Find where the given text appears and provide that cell's center as (X, Y) coordinate. 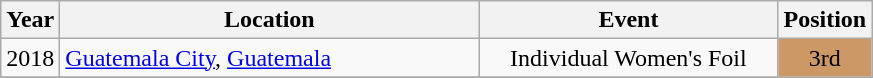
Year (30, 20)
Event (628, 20)
3rd (825, 58)
2018 (30, 58)
Location (270, 20)
Individual Women's Foil (628, 58)
Guatemala City, Guatemala (270, 58)
Position (825, 20)
